For the text-containing cell, return its midpoint in [x, y] coordinate format. 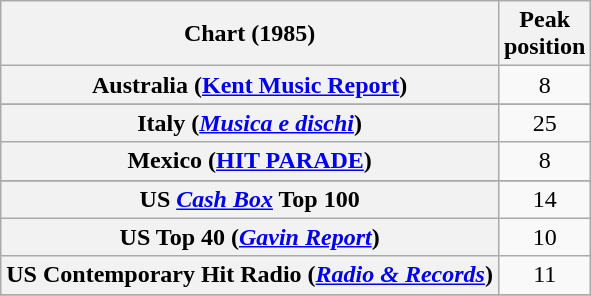
11 [544, 275]
Chart (1985) [250, 34]
US Cash Box Top 100 [250, 199]
Peakposition [544, 34]
25 [544, 123]
Italy (Musica e dischi) [250, 123]
US Contemporary Hit Radio (Radio & Records) [250, 275]
Mexico (HIT PARADE) [250, 161]
US Top 40 (Gavin Report) [250, 237]
Australia (Kent Music Report) [250, 85]
10 [544, 237]
14 [544, 199]
